Scan for the cell matching the given text and deliver its (X, Y) coordinate at center. 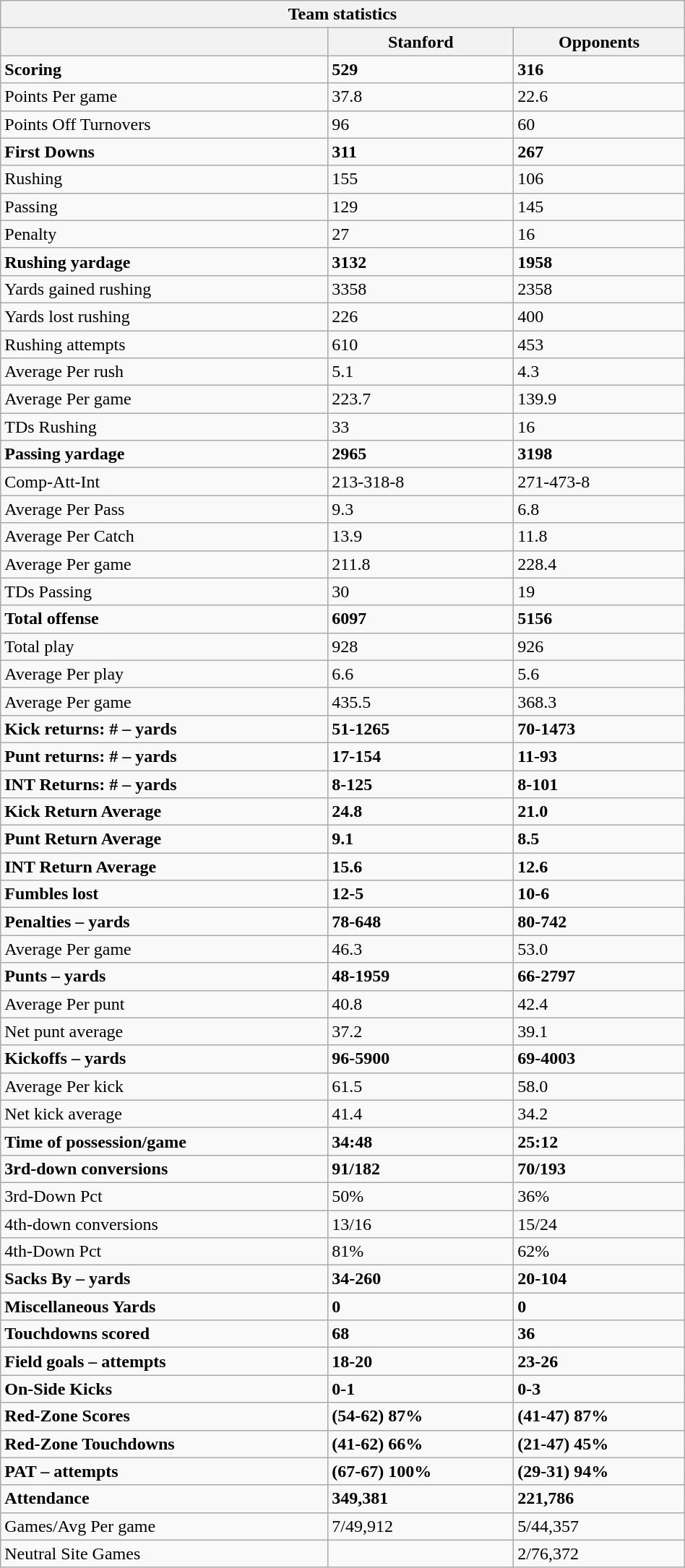
On-Side Kicks (165, 1389)
0-3 (599, 1389)
155 (421, 179)
Passing yardage (165, 454)
21.0 (599, 812)
Games/Avg Per game (165, 1526)
4th-Down Pct (165, 1252)
66-2797 (599, 976)
453 (599, 345)
3rd-Down Pct (165, 1196)
Net punt average (165, 1031)
Opponents (599, 42)
Team statistics (342, 14)
106 (599, 179)
58.0 (599, 1086)
24.8 (421, 812)
17-154 (421, 756)
34-260 (421, 1279)
53.0 (599, 949)
Penalty (165, 234)
Punts – yards (165, 976)
Scoring (165, 69)
18-20 (421, 1361)
96 (421, 124)
0-1 (421, 1389)
20-104 (599, 1279)
5.6 (599, 674)
349,381 (421, 1499)
Points Off Turnovers (165, 124)
Red-Zone Scores (165, 1416)
Net kick average (165, 1114)
9.1 (421, 839)
Kick Return Average (165, 812)
46.3 (421, 949)
311 (421, 152)
13.9 (421, 537)
Sacks By – yards (165, 1279)
Fumbles lost (165, 894)
Average Per kick (165, 1086)
INT Returns: # – yards (165, 784)
41.4 (421, 1114)
78-648 (421, 922)
Red-Zone Touchdowns (165, 1444)
Time of possession/game (165, 1141)
80-742 (599, 922)
213-318-8 (421, 482)
Passing (165, 207)
435.5 (421, 701)
(41-62) 66% (421, 1444)
7/49,912 (421, 1526)
Touchdowns scored (165, 1334)
Average Per Pass (165, 509)
145 (599, 207)
Yards lost rushing (165, 316)
Points Per game (165, 97)
Penalties – yards (165, 922)
10-6 (599, 894)
6.6 (421, 674)
9.3 (421, 509)
19 (599, 592)
Average Per punt (165, 1004)
37.2 (421, 1031)
6.8 (599, 509)
69-4003 (599, 1059)
TDs Rushing (165, 427)
34:48 (421, 1141)
Total play (165, 646)
2358 (599, 289)
139.9 (599, 399)
33 (421, 427)
926 (599, 646)
8-125 (421, 784)
Yards gained rushing (165, 289)
928 (421, 646)
221,786 (599, 1499)
3rd-down conversions (165, 1169)
30 (421, 592)
Total offense (165, 619)
Rushing attempts (165, 345)
Neutral Site Games (165, 1554)
Kick returns: # – yards (165, 729)
15.6 (421, 867)
316 (599, 69)
Field goals – attempts (165, 1361)
529 (421, 69)
(41-47) 87% (599, 1416)
51-1265 (421, 729)
211.8 (421, 564)
Average Per Catch (165, 537)
Average Per play (165, 674)
11-93 (599, 756)
15/24 (599, 1224)
368.3 (599, 701)
2/76,372 (599, 1554)
50% (421, 1196)
223.7 (421, 399)
3358 (421, 289)
4th-down conversions (165, 1224)
3132 (421, 261)
Punt Return Average (165, 839)
34.2 (599, 1114)
Rushing (165, 179)
2965 (421, 454)
Punt returns: # – yards (165, 756)
39.1 (599, 1031)
42.4 (599, 1004)
96-5900 (421, 1059)
267 (599, 152)
11.8 (599, 537)
91/182 (421, 1169)
23-26 (599, 1361)
(67-67) 100% (421, 1471)
TDs Passing (165, 592)
70-1473 (599, 729)
(21-47) 45% (599, 1444)
8-101 (599, 784)
27 (421, 234)
PAT – attempts (165, 1471)
13/16 (421, 1224)
68 (421, 1334)
Miscellaneous Yards (165, 1307)
5/44,357 (599, 1526)
Average Per rush (165, 372)
400 (599, 316)
(54-62) 87% (421, 1416)
37.8 (421, 97)
25:12 (599, 1141)
12.6 (599, 867)
Stanford (421, 42)
1958 (599, 261)
228.4 (599, 564)
Kickoffs – yards (165, 1059)
5.1 (421, 372)
INT Return Average (165, 867)
12-5 (421, 894)
(29-31) 94% (599, 1471)
40.8 (421, 1004)
62% (599, 1252)
61.5 (421, 1086)
4.3 (599, 372)
129 (421, 207)
Attendance (165, 1499)
6097 (421, 619)
70/193 (599, 1169)
8.5 (599, 839)
3198 (599, 454)
610 (421, 345)
Comp-Att-Int (165, 482)
271-473-8 (599, 482)
Rushing yardage (165, 261)
81% (421, 1252)
36% (599, 1196)
First Downs (165, 152)
36 (599, 1334)
60 (599, 124)
5156 (599, 619)
22.6 (599, 97)
226 (421, 316)
48-1959 (421, 976)
